Identify which cell holds the provided text, then report its (x, y) central coordinate. 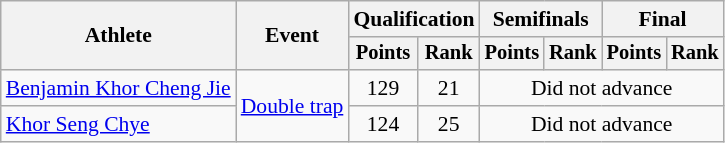
21 (449, 88)
Double trap (292, 106)
Benjamin Khor Cheng Jie (118, 88)
25 (449, 124)
Final (663, 19)
Athlete (118, 36)
Semifinals (541, 19)
129 (382, 88)
Khor Seng Chye (118, 124)
Event (292, 36)
Qualification (414, 19)
124 (382, 124)
